Locate the cell with the specified text and output its (X, Y) center coordinate. 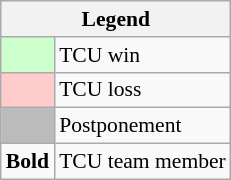
TCU win (142, 55)
TCU loss (142, 90)
Legend (116, 19)
TCU team member (142, 162)
Bold (28, 162)
Postponement (142, 126)
